Extract the (X, Y) coordinate from the center of the cell holding the provided text.  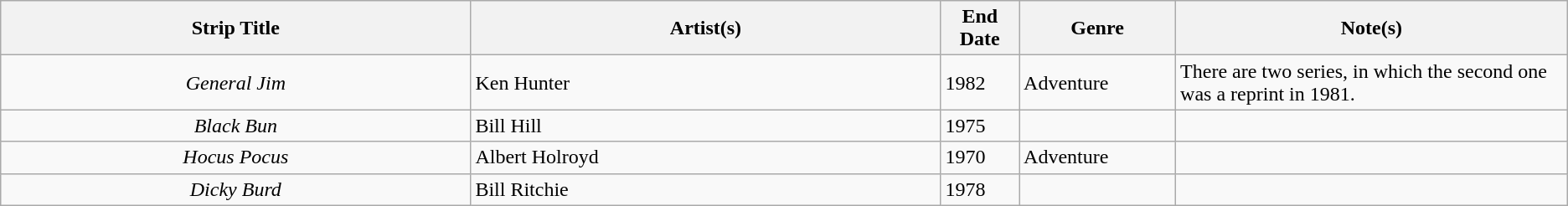
Bill Hill (705, 126)
Note(s) (1372, 28)
Ken Hunter (705, 82)
1982 (980, 82)
General Jim (236, 82)
Dicky Burd (236, 189)
Black Bun (236, 126)
1975 (980, 126)
1970 (980, 157)
Hocus Pocus (236, 157)
Bill Ritchie (705, 189)
1978 (980, 189)
End Date (980, 28)
There are two series, in which the second one was a reprint in 1981. (1372, 82)
Artist(s) (705, 28)
Genre (1097, 28)
Albert Holroyd (705, 157)
Strip Title (236, 28)
